Pinpoint the cell where the given text exists, returning its (x, y) midpoint coordinate. 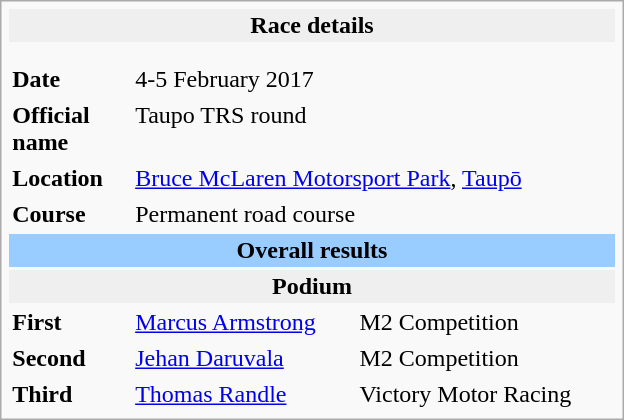
Taupo TRS round (374, 129)
4-5 February 2017 (242, 80)
Location (69, 178)
Marcus Armstrong (242, 322)
Official name (69, 129)
Bruce McLaren Motorsport Park, Taupō (374, 178)
Course (69, 214)
Overall results (312, 250)
Victory Motor Racing (485, 394)
Podium (312, 286)
First (69, 322)
Third (69, 394)
Thomas Randle (242, 394)
Race details (312, 26)
Permanent road course (374, 214)
Date (69, 80)
Jehan Daruvala (242, 358)
Second (69, 358)
